Determine the (X, Y) coordinate at the center of the cell enclosing the given text.  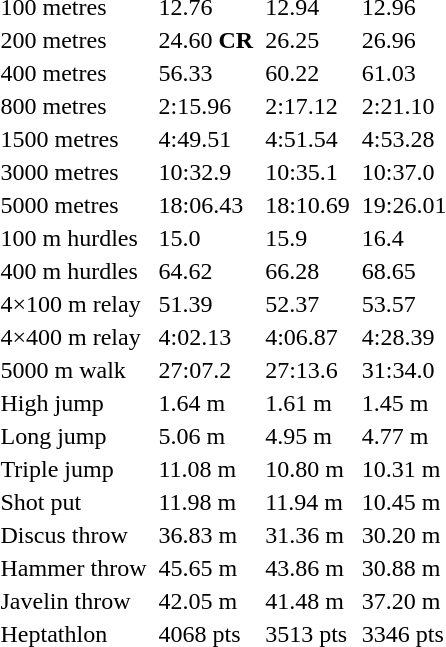
45.65 m (206, 568)
4:06.87 (308, 337)
27:13.6 (308, 370)
36.83 m (206, 535)
15.9 (308, 238)
11.98 m (206, 502)
41.48 m (308, 601)
31.36 m (308, 535)
27:07.2 (206, 370)
11.94 m (308, 502)
24.60 CR (206, 40)
2:17.12 (308, 106)
56.33 (206, 73)
64.62 (206, 271)
10:35.1 (308, 172)
1.61 m (308, 403)
42.05 m (206, 601)
5.06 m (206, 436)
10.80 m (308, 469)
1.64 m (206, 403)
10:32.9 (206, 172)
4:49.51 (206, 139)
66.28 (308, 271)
15.0 (206, 238)
18:10.69 (308, 205)
18:06.43 (206, 205)
4:51.54 (308, 139)
4.95 m (308, 436)
11.08 m (206, 469)
26.25 (308, 40)
2:15.96 (206, 106)
4:02.13 (206, 337)
60.22 (308, 73)
43.86 m (308, 568)
51.39 (206, 304)
52.37 (308, 304)
